From the cell containing the given text, extract its center point as (x, y) coordinate. 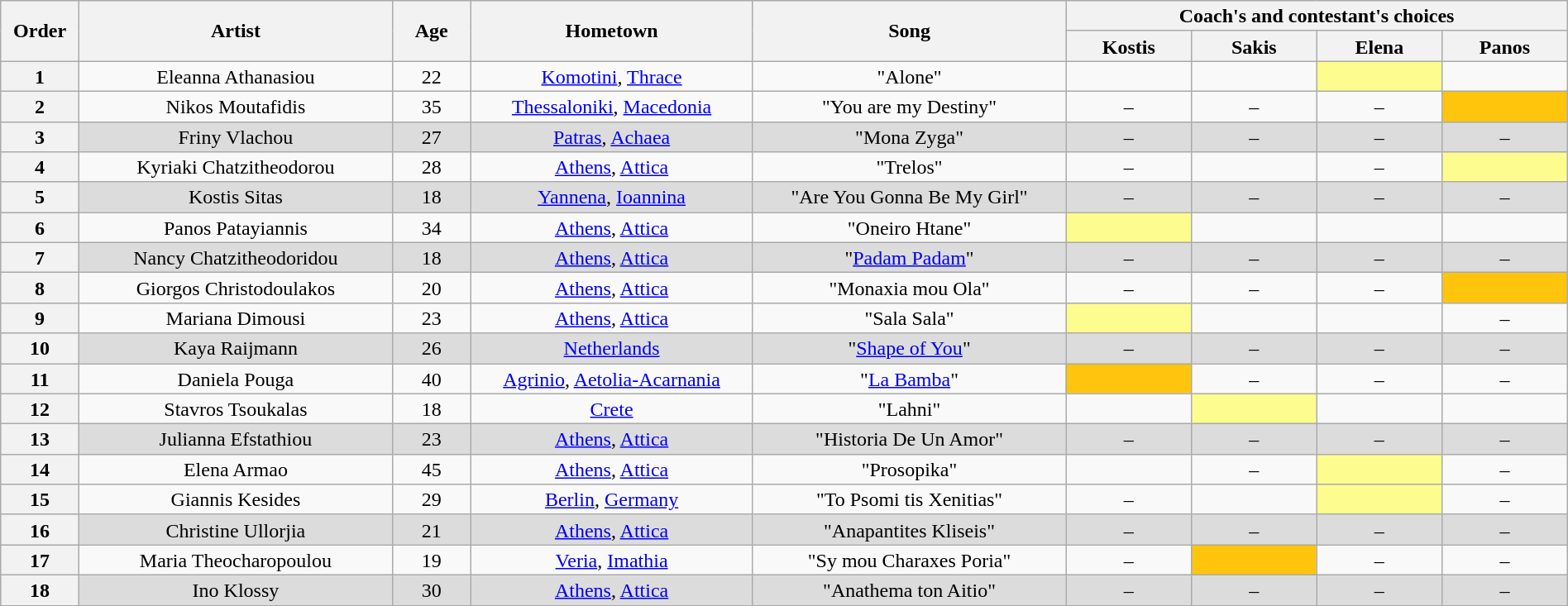
"Trelos" (910, 167)
"Oneiro Htane" (910, 228)
40 (432, 379)
21 (432, 529)
13 (40, 440)
16 (40, 529)
Kostis Sitas (235, 197)
29 (432, 499)
2 (40, 106)
"Anapantites Kliseis" (910, 529)
Maria Theocharopoulou (235, 561)
"Sy mou Charaxes Poria" (910, 561)
3 (40, 137)
Sakis (1255, 46)
Christine Ullorjia (235, 529)
17 (40, 561)
Coach's and contestant's choices (1317, 17)
Elena Armao (235, 470)
Thessaloniki, Macedonia (612, 106)
9 (40, 317)
Age (432, 31)
6 (40, 228)
5 (40, 197)
11 (40, 379)
Veria, Imathia (612, 561)
8 (40, 288)
Yannena, Ioannina (612, 197)
Song (910, 31)
"Historia De Un Amor" (910, 440)
Giannis Kesides (235, 499)
Nikos Moutafidis (235, 106)
Ino Klossy (235, 590)
"Are You Gonna Be My Girl" (910, 197)
"La Bamba" (910, 379)
"Mona Zyga" (910, 137)
14 (40, 470)
19 (432, 561)
Stavros Tsoukalas (235, 408)
Panos Patayiannis (235, 228)
Agrinio, Aetolia-Acarnania (612, 379)
Crete (612, 408)
45 (432, 470)
Daniela Pouga (235, 379)
27 (432, 137)
Order (40, 31)
"Monaxia mou Ola" (910, 288)
Patras, Achaea (612, 137)
10 (40, 349)
Julianna Efstathiou (235, 440)
Giorgos Christodoulakos (235, 288)
7 (40, 258)
Nancy Chatzitheodoridou (235, 258)
Kyriaki Chatzitheodorou (235, 167)
Mariana Dimousi (235, 317)
15 (40, 499)
Netherlands (612, 349)
"Padam Padam" (910, 258)
28 (432, 167)
"You are my Destiny" (910, 106)
"Alone" (910, 76)
12 (40, 408)
Komotini, Thrace (612, 76)
Eleanna Athanasiou (235, 76)
35 (432, 106)
Kaya Raijmann (235, 349)
"Shape of You" (910, 349)
Kostis (1129, 46)
1 (40, 76)
"To Psomi tis Xenitias" (910, 499)
4 (40, 167)
Artist (235, 31)
"Anathema ton Aitio" (910, 590)
Hometown (612, 31)
"Lahni" (910, 408)
26 (432, 349)
"Sala Sala" (910, 317)
22 (432, 76)
30 (432, 590)
"Prosopika" (910, 470)
Elena (1379, 46)
34 (432, 228)
Berlin, Germany (612, 499)
20 (432, 288)
Panos (1505, 46)
Friny Vlachou (235, 137)
